For the text-containing cell, return its midpoint in (X, Y) coordinate format. 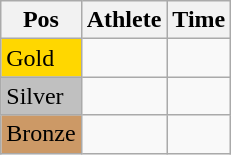
Pos (41, 20)
Silver (41, 96)
Time (199, 20)
Athlete (124, 20)
Bronze (41, 134)
Gold (41, 58)
